Extract the [X, Y] coordinate from the center of the cell holding the provided text.  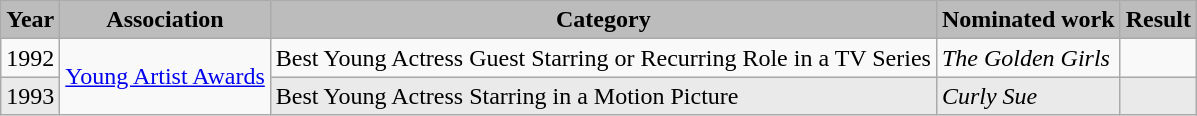
1993 [30, 96]
Year [30, 20]
Young Artist Awards [165, 77]
Nominated work [1028, 20]
Association [165, 20]
Category [603, 20]
1992 [30, 58]
Best Young Actress Guest Starring or Recurring Role in a TV Series [603, 58]
Result [1158, 20]
The Golden Girls [1028, 58]
Curly Sue [1028, 96]
Best Young Actress Starring in a Motion Picture [603, 96]
